Find where the given text appears and provide that cell's center as (X, Y) coordinate. 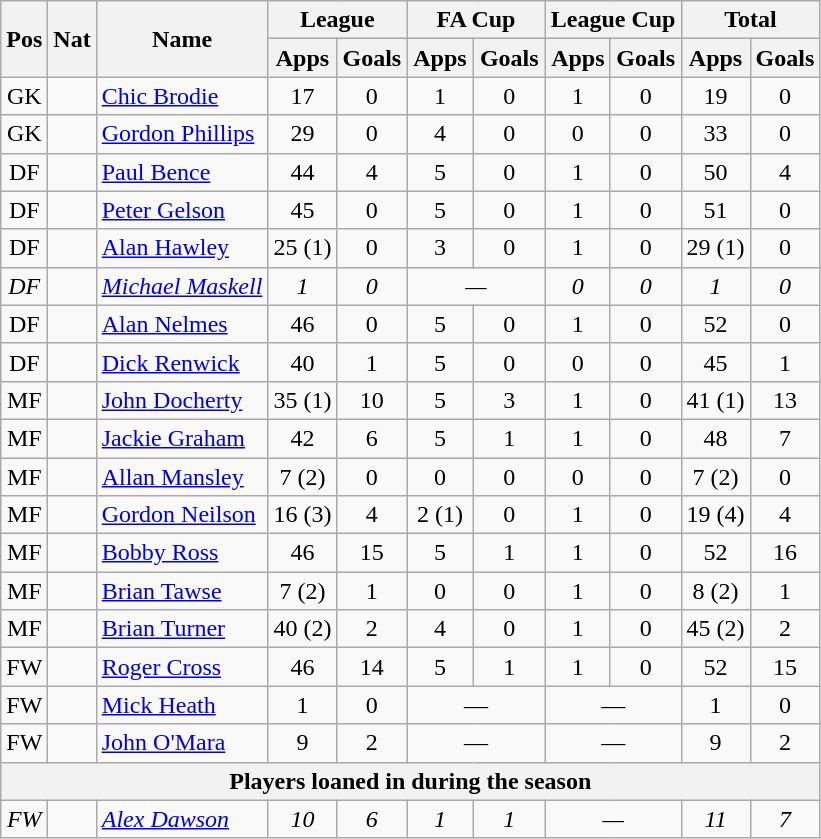
29 (302, 134)
50 (716, 172)
League (338, 20)
19 (4) (716, 515)
40 (2) (302, 629)
29 (1) (716, 248)
40 (302, 362)
Bobby Ross (182, 553)
Brian Turner (182, 629)
Alex Dawson (182, 819)
Total (750, 20)
Name (182, 39)
Dick Renwick (182, 362)
11 (716, 819)
Jackie Graham (182, 438)
44 (302, 172)
35 (1) (302, 400)
Paul Bence (182, 172)
16 (785, 553)
16 (3) (302, 515)
League Cup (613, 20)
Gordon Phillips (182, 134)
45 (2) (716, 629)
17 (302, 96)
Mick Heath (182, 705)
42 (302, 438)
8 (2) (716, 591)
Players loaned in during the season (410, 781)
FA Cup (476, 20)
Brian Tawse (182, 591)
Alan Hawley (182, 248)
13 (785, 400)
Nat (72, 39)
John Docherty (182, 400)
Peter Gelson (182, 210)
Roger Cross (182, 667)
Chic Brodie (182, 96)
2 (1) (440, 515)
14 (372, 667)
John O'Mara (182, 743)
Alan Nelmes (182, 324)
25 (1) (302, 248)
Allan Mansley (182, 477)
19 (716, 96)
33 (716, 134)
Gordon Neilson (182, 515)
41 (1) (716, 400)
48 (716, 438)
51 (716, 210)
Michael Maskell (182, 286)
Pos (24, 39)
